Provide the [x, y] coordinate of the cell's center where the given text is located.  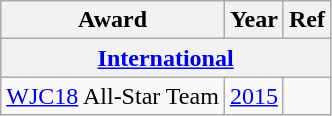
Ref [306, 20]
WJC18 All-Star Team [113, 96]
International [166, 58]
Award [113, 20]
Year [254, 20]
2015 [254, 96]
